Pinpoint the cell where the given text exists, returning its (x, y) midpoint coordinate. 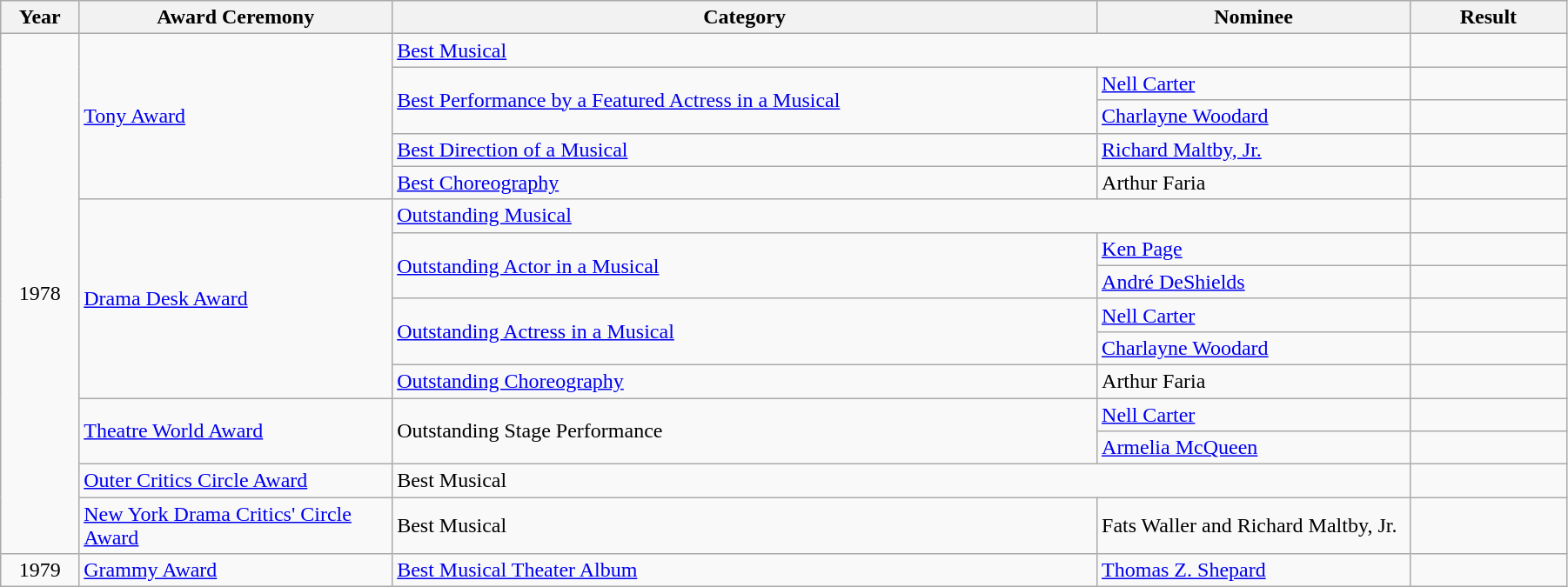
Nominee (1254, 17)
Outer Critics Circle Award (236, 481)
Drama Desk Award (236, 298)
André DeShields (1254, 282)
Tony Award (236, 117)
Outstanding Musical (901, 216)
Award Ceremony (236, 17)
Year (40, 17)
Grammy Award (236, 570)
1979 (40, 570)
Outstanding Actress in a Musical (745, 331)
Theatre World Award (236, 431)
Best Performance by a Featured Actress in a Musical (745, 100)
Thomas Z. Shepard (1254, 570)
Richard Maltby, Jr. (1254, 150)
Best Direction of a Musical (745, 150)
Ken Page (1254, 249)
Category (745, 17)
Best Choreography (745, 183)
Outstanding Actor in a Musical (745, 265)
New York Drama Critics' Circle Award (236, 525)
1978 (40, 294)
Outstanding Stage Performance (745, 431)
Outstanding Choreography (745, 381)
Best Musical Theater Album (745, 570)
Result (1488, 17)
Armelia McQueen (1254, 448)
Fats Waller and Richard Maltby, Jr. (1254, 525)
